From the cell containing the given text, extract its center point as (X, Y) coordinate. 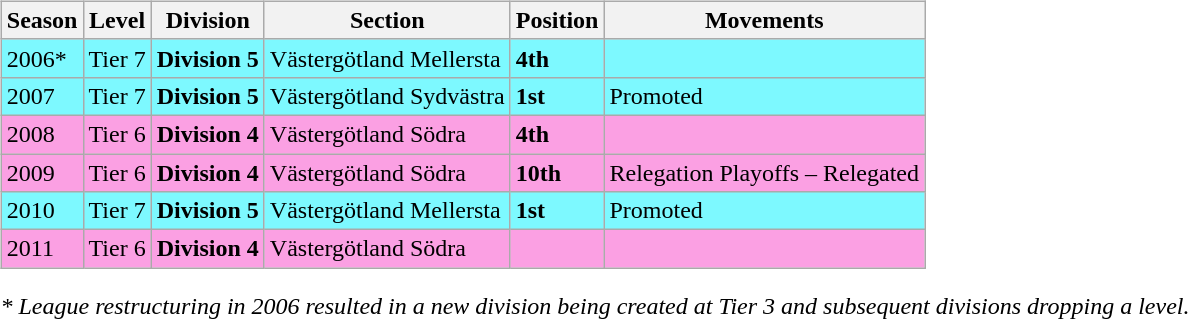
Movements (764, 20)
2010 (42, 211)
10th (557, 173)
Division (208, 20)
2006* (42, 58)
Relegation Playoffs – Relegated (764, 173)
Section (387, 20)
2009 (42, 173)
Season (42, 20)
2008 (42, 134)
Level (117, 20)
Västergötland Sydvästra (387, 96)
2007 (42, 96)
2011 (42, 249)
Position (557, 20)
